Scan for the cell matching the given text and deliver its (x, y) coordinate at center. 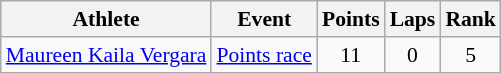
Event (264, 19)
Athlete (106, 19)
5 (470, 55)
Points (351, 19)
Rank (470, 19)
Laps (413, 19)
0 (413, 55)
Maureen Kaila Vergara (106, 55)
11 (351, 55)
Points race (264, 55)
